Output the [x, y] coordinate of the center of the cell containing the given text.  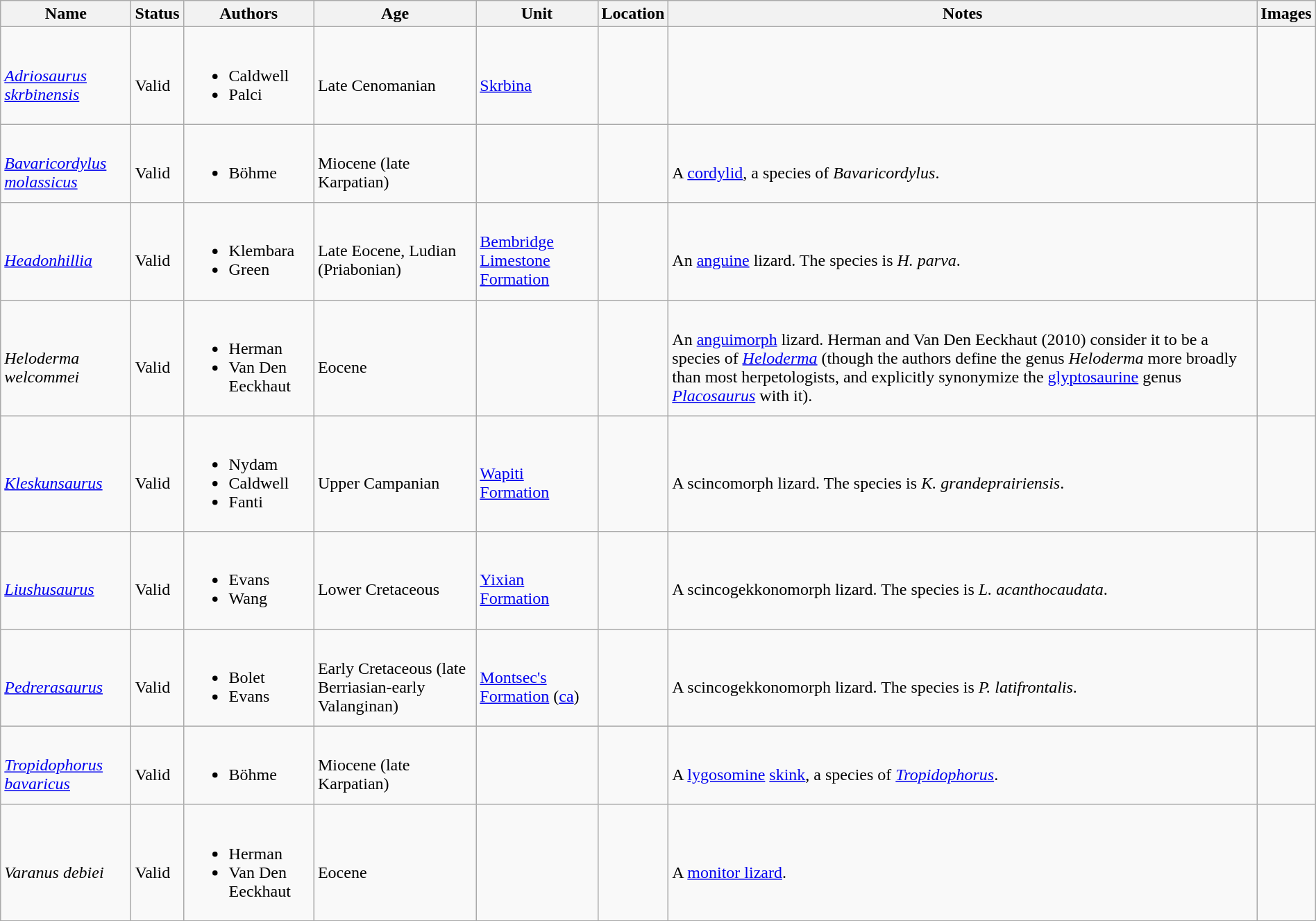
Late Eocene, Ludian (Priabonian) [394, 251]
Bavaricordylus molassicus [66, 164]
Kleskunsaurus [66, 473]
Varanus debiei [66, 862]
A scincomorph lizard. The species is K. grandeprairiensis. [963, 473]
A monitor lizard. [963, 862]
Unit [537, 14]
Bembridge Limestone Formation [537, 251]
Location [633, 14]
Age [394, 14]
Skrbina [537, 76]
NydamCaldwellFanti [248, 473]
CaldwellPalci [248, 76]
Images [1286, 14]
Liushusaurus [66, 580]
Pedrerasaurus [66, 677]
Headonhillia [66, 251]
Late Cenomanian [394, 76]
Authors [248, 14]
Heloderma welcommei [66, 358]
Notes [963, 14]
An anguine lizard. The species is H. parva. [963, 251]
A lygosomine skink, a species of Tropidophorus. [963, 765]
Yixian Formation [537, 580]
Early Cretaceous (late Berriasian-early Valanginan) [394, 677]
Lower Cretaceous [394, 580]
Upper Campanian [394, 473]
BoletEvans [248, 677]
Tropidophorus bavaricus [66, 765]
Wapiti Formation [537, 473]
EvansWang [248, 580]
Adriosaurus skrbinensis [66, 76]
A scincogekkonomorph lizard. The species is L. acanthocaudata. [963, 580]
A scincogekkonomorph lizard. The species is P. latifrontalis. [963, 677]
A cordylid, a species of Bavaricordylus. [963, 164]
KlembaraGreen [248, 251]
Montsec's Formation (ca) [537, 677]
Name [66, 14]
Status [157, 14]
